Detect which cell encompasses the target text, then output its (x, y) center coordinate. 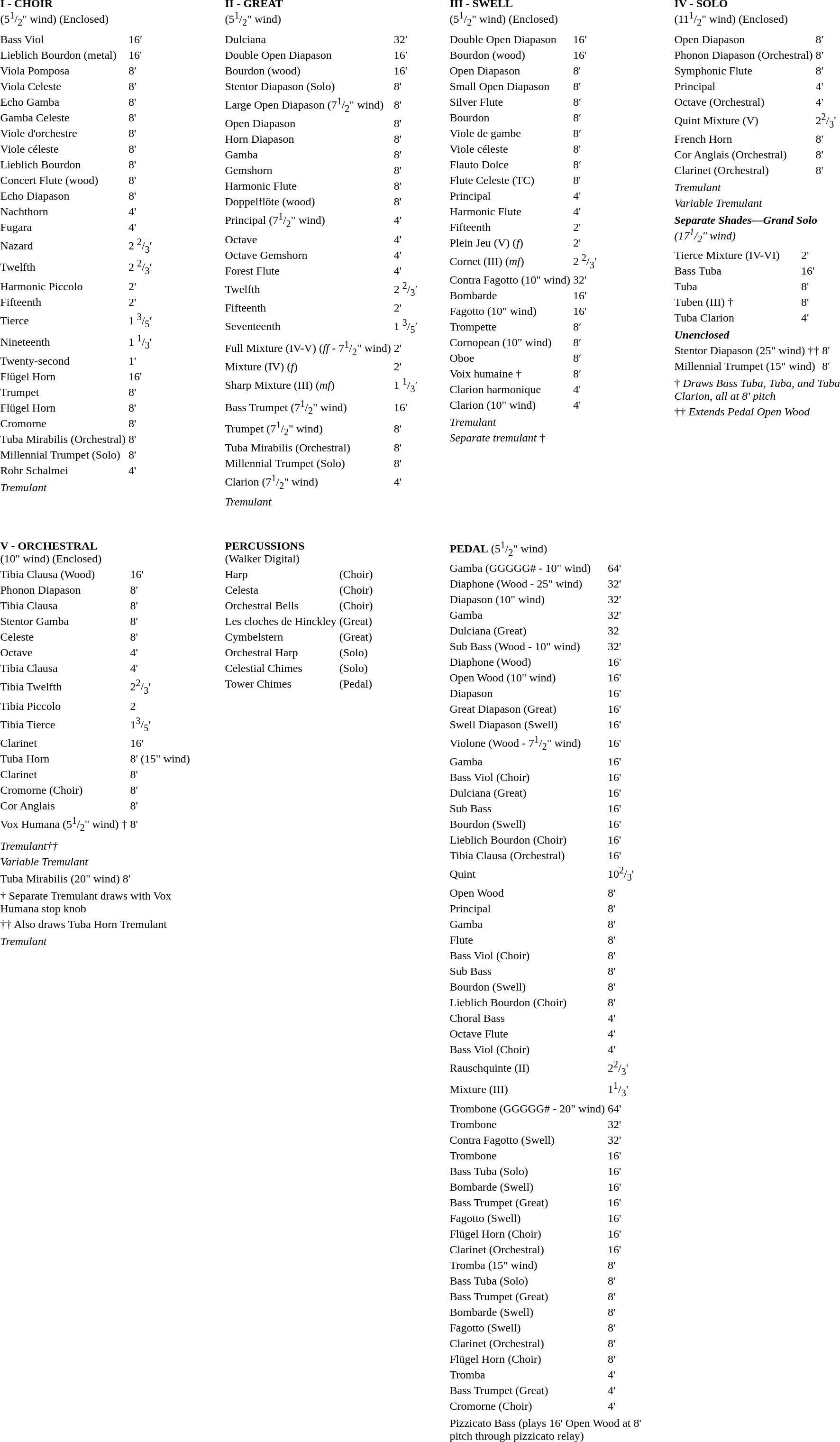
Horn Diapason (308, 139)
Separate tremulant † (498, 438)
Clarion harmonique (510, 390)
Cymbelstern (281, 637)
Tuba (737, 286)
Tierce Mixture (IV-VI) (737, 255)
Orchestral Bells (281, 606)
Silver Flute (510, 102)
Principal (71/2" wind) (308, 221)
Stentor Diapason (Solo) (308, 86)
Clarion (10" wind) (510, 405)
Bourdon (510, 118)
Trumpet (71/2" wind) (308, 429)
Dulciana (308, 39)
Voix humaine † (510, 374)
French Horn (743, 139)
Rauschquinte (II) (527, 1068)
Quint (527, 874)
Flute Celeste (TC) (510, 180)
Open Wood (10" wind) (527, 678)
Flauto Dolce (510, 165)
Forest Flute (308, 270)
Open Wood (527, 893)
Gemshorn (308, 171)
Doppelflöte (wood) (308, 202)
11/3' (621, 1090)
Bass Trumpet (71/2" wind) (308, 407)
Viole de gambe (510, 133)
32 (621, 631)
(Pedal) (356, 684)
Millennial Trumpet (15" wind) (747, 366)
Violone (Wood - 71/2" wind) (527, 744)
Bombarde (510, 296)
Trombone (GGGGG# - 20" wind) (527, 1109)
Diapason (527, 693)
Orchestral Harp (281, 653)
Tromba (15" wind) (527, 1265)
Celesta (281, 590)
Diaphone (Wood - 25" wind) (527, 584)
Great Diapason (Great) (527, 709)
Tibia Clausa (Orchestral) (527, 855)
Les cloches de Hinckley (281, 622)
2 (160, 706)
PERCUSSIONS(Walker Digital) (299, 553)
Diapason (10" wind) (527, 599)
Celestial Chimes (281, 669)
Tuben (III) † (737, 302)
Oboe (510, 358)
Sharp Mixture (III) (mf) (308, 386)
Octave (308, 239)
Small Open Diapason (510, 86)
Contra Fagotto (Swell) (527, 1140)
Mixture (III) (527, 1090)
Stentor Diapason (25" wind) †† (747, 350)
Fagotto (10" wind) (510, 312)
Seventeenth (308, 326)
Cor Anglais (Orchestral) (743, 155)
Full Mixture (IV-V) (ff - 71/2" wind) (308, 348)
Variable Tremulant (718, 203)
Mixture (IV) (f) (308, 367)
Millennial Trumpet (Solo) (308, 463)
Phonon Diapason (Orchestral) (743, 55)
Twelfth (308, 289)
Cornet (III) (mf) (510, 262)
8' (15" wind) (160, 759)
Flute (527, 940)
Large Open Diapason (71/2" wind) (308, 105)
Tuba Mirabilis (Orchestral) (308, 448)
Tower Chimes (281, 684)
Octave (Orchestral) (743, 102)
Separate Shades—Grand Solo(171/2" wind) (746, 230)
Unenclosed (752, 334)
Symphonic Flute (743, 71)
Cornopean (10" wind) (510, 343)
1' (140, 361)
Trompette (510, 327)
PEDAL (51/2" wind) (542, 549)
Octave Flute (527, 1034)
Harp (281, 575)
Tromba (527, 1375)
Cromorne (Choir) (527, 1406)
Gamba (GGGGG# - 10" wind) (527, 568)
Contra Fagotto (10" wind) (510, 280)
Tuba Clarion (737, 317)
102/3' (621, 874)
Plein Jeu (V) (f) (510, 243)
Swell Diapason (Swell) (527, 725)
Choral Bass (527, 1018)
Sub Bass (Wood - 10" wind) (527, 646)
Viole céleste (510, 149)
Diaphone (Wood) (527, 662)
Octave Gemshorn (308, 255)
13/5' (160, 725)
Quint Mixture (V) (743, 120)
Bass Tuba (737, 270)
Clarion (71/2" wind) (308, 482)
